Capture the cell that displays the provided text and extract its (x, y) central coordinate. 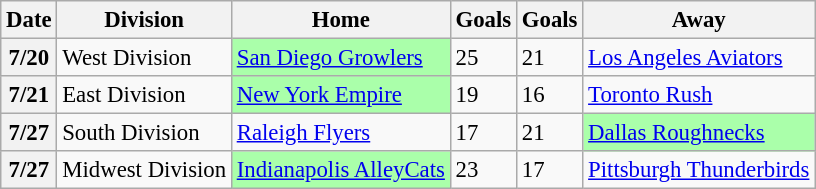
Dallas Roughnecks (699, 133)
16 (549, 95)
New York Empire (340, 95)
West Division (144, 58)
19 (483, 95)
23 (483, 170)
San Diego Growlers (340, 58)
Away (699, 20)
Midwest Division (144, 170)
7/21 (29, 95)
Date (29, 20)
Home (340, 20)
East Division (144, 95)
Division (144, 20)
7/20 (29, 58)
Indianapolis AlleyCats (340, 170)
South Division (144, 133)
25 (483, 58)
Los Angeles Aviators (699, 58)
Pittsburgh Thunderbirds (699, 170)
Toronto Rush (699, 95)
Raleigh Flyers (340, 133)
